Find where the given text appears and provide that cell's center as [X, Y] coordinate. 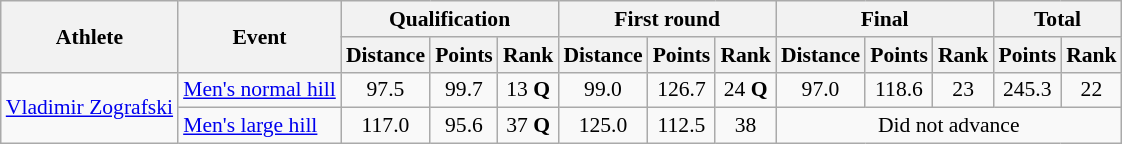
245.3 [1027, 90]
117.0 [386, 126]
Vladimir Zografski [90, 108]
95.6 [464, 126]
97.5 [386, 90]
23 [964, 90]
Final [885, 19]
99.7 [464, 90]
Men's large hill [260, 126]
13 Q [528, 90]
Qualification [450, 19]
24 Q [746, 90]
37 Q [528, 126]
38 [746, 126]
112.5 [682, 126]
Did not advance [949, 126]
126.7 [682, 90]
125.0 [602, 126]
22 [1092, 90]
First round [667, 19]
118.6 [899, 90]
Event [260, 36]
Total [1057, 19]
97.0 [820, 90]
Men's normal hill [260, 90]
Athlete [90, 36]
99.0 [602, 90]
